Return (x, y) of the center of cell containing provided text 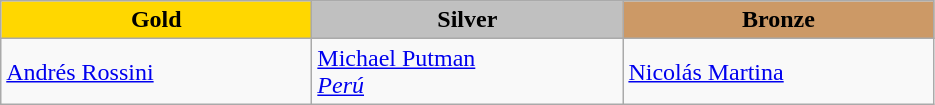
Michael Putman Perú (468, 72)
Silver (468, 20)
Gold (156, 20)
Andrés Rossini (156, 72)
Nicolás Martina (778, 72)
Bronze (778, 20)
